Provide the [X, Y] coordinate of the cell's center where the given text is located.  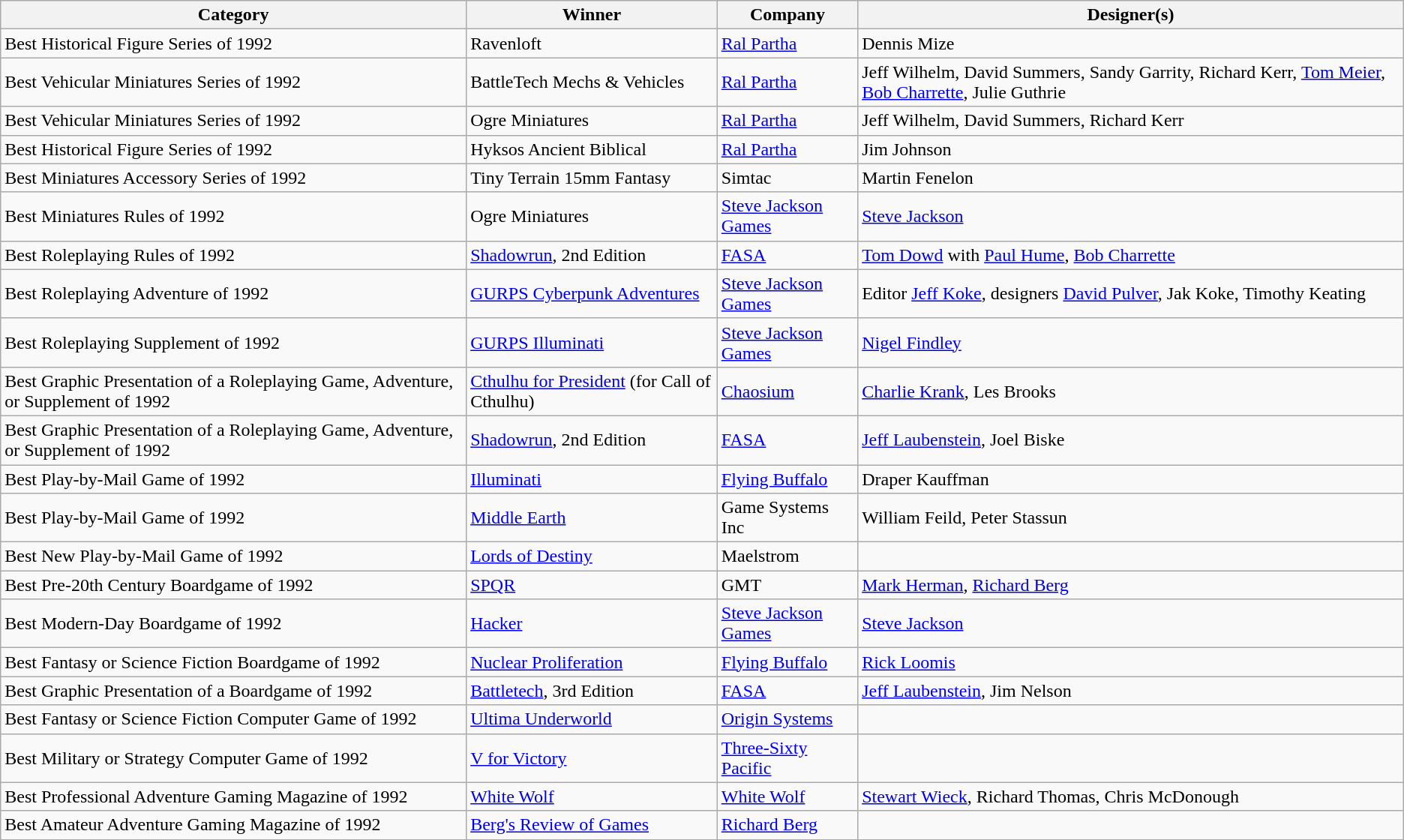
William Feild, Peter Stassun [1131, 517]
Best Miniatures Accessory Series of 1992 [234, 178]
Category [234, 15]
Lords of Destiny [592, 556]
Chaosium [787, 391]
Best Modern-Day Boardgame of 1992 [234, 624]
Designer(s) [1131, 15]
Best Fantasy or Science Fiction Boardgame of 1992 [234, 662]
BattleTech Mechs & Vehicles [592, 82]
Tom Dowd with Paul Hume, Bob Charrette [1131, 255]
GURPS Cyberpunk Adventures [592, 294]
Best Roleplaying Adventure of 1992 [234, 294]
Best Roleplaying Rules of 1992 [234, 255]
Hyksos Ancient Biblical [592, 149]
Battletech, 3rd Edition [592, 691]
Jeff Wilhelm, David Summers, Sandy Garrity, Richard Kerr, Tom Meier, Bob Charrette, Julie Guthrie [1131, 82]
Best Military or Strategy Computer Game of 1992 [234, 757]
Charlie Krank, Les Brooks [1131, 391]
Jeff Wilhelm, David Summers, Richard Kerr [1131, 121]
Nuclear Proliferation [592, 662]
V for Victory [592, 757]
Ravenloft [592, 43]
Best Fantasy or Science Fiction Computer Game of 1992 [234, 719]
Jim Johnson [1131, 149]
Best New Play-by-Mail Game of 1992 [234, 556]
Best Pre-20th Century Boardgame of 1992 [234, 585]
Simtac [787, 178]
Best Graphic Presentation of a Boardgame of 1992 [234, 691]
Editor Jeff Koke, designers David Pulver, Jak Koke, Timothy Keating [1131, 294]
SPQR [592, 585]
Ultima Underworld [592, 719]
Illuminati [592, 479]
Winner [592, 15]
Martin Fenelon [1131, 178]
Best Miniatures Rules of 1992 [234, 216]
Nigel Findley [1131, 342]
Richard Berg [787, 825]
Draper Kauffman [1131, 479]
Company [787, 15]
Best Amateur Adventure Gaming Magazine of 1992 [234, 825]
GMT [787, 585]
Berg's Review of Games [592, 825]
Game Systems Inc [787, 517]
Three-Sixty Pacific [787, 757]
GURPS Illuminati [592, 342]
Stewart Wieck, Richard Thomas, Chris McDonough [1131, 796]
Middle Earth [592, 517]
Tiny Terrain 15mm Fantasy [592, 178]
Origin Systems [787, 719]
Mark Herman, Richard Berg [1131, 585]
Best Professional Adventure Gaming Magazine of 1992 [234, 796]
Hacker [592, 624]
Jeff Laubenstein, Jim Nelson [1131, 691]
Dennis Mize [1131, 43]
Cthulhu for President (for Call of Cthulhu) [592, 391]
Jeff Laubenstein, Joel Biske [1131, 439]
Rick Loomis [1131, 662]
Best Roleplaying Supplement of 1992 [234, 342]
Maelstrom [787, 556]
